Scan for the cell matching the given text and deliver its (X, Y) coordinate at center. 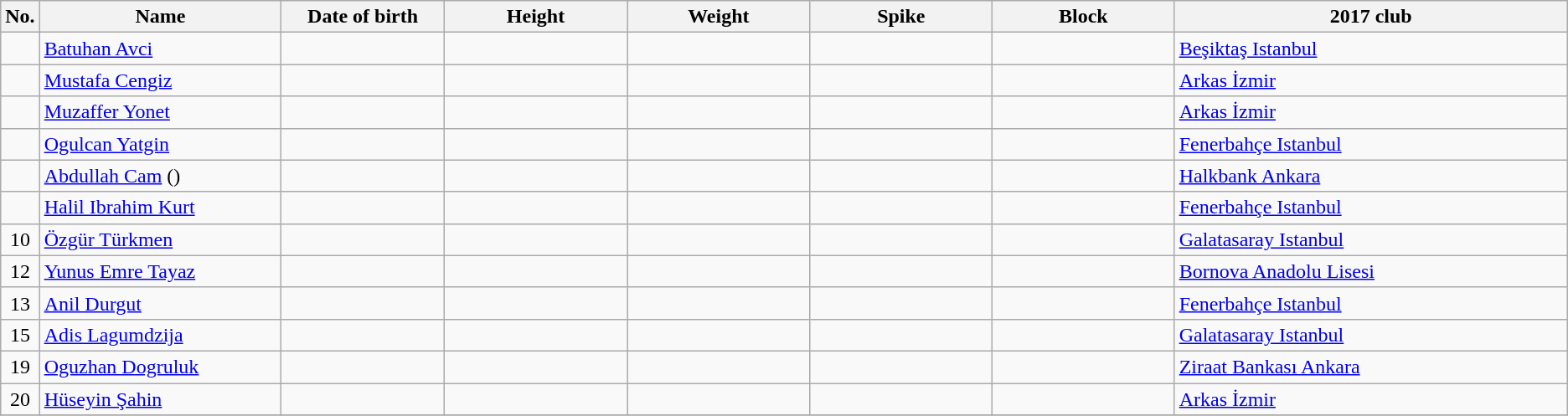
20 (20, 399)
Muzaffer Yonet (161, 112)
Anil Durgut (161, 303)
Block (1084, 17)
Bornova Anadolu Lisesi (1370, 271)
Halil Ibrahim Kurt (161, 208)
Beşiktaş Istanbul (1370, 49)
Date of birth (364, 17)
13 (20, 303)
Spike (901, 17)
No. (20, 17)
Yunus Emre Tayaz (161, 271)
Height (535, 17)
2017 club (1370, 17)
Hüseyin Şahin (161, 399)
Halkbank Ankara (1370, 176)
Name (161, 17)
Ziraat Bankası Ankara (1370, 367)
Weight (719, 17)
Adis Lagumdzija (161, 335)
Ogulcan Yatgin (161, 144)
Batuhan Avci (161, 49)
Özgür Türkmen (161, 239)
10 (20, 239)
15 (20, 335)
Mustafa Cengiz (161, 80)
12 (20, 271)
Abdullah Cam () (161, 176)
Oguzhan Dogruluk (161, 367)
19 (20, 367)
